Capture the cell that displays the provided text and extract its [X, Y] central coordinate. 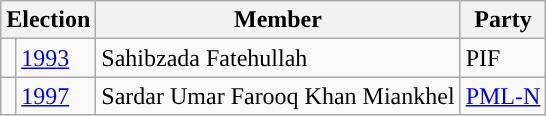
Member [278, 20]
1993 [56, 58]
1997 [56, 96]
Election [48, 20]
Sahibzada Fatehullah [278, 58]
PML-N [503, 96]
Sardar Umar Farooq Khan Miankhel [278, 96]
PIF [503, 58]
Party [503, 20]
